Capture the cell that displays the provided text and extract its [x, y] central coordinate. 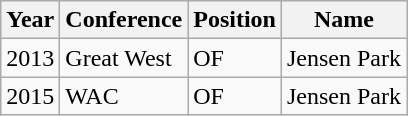
Position [235, 20]
2015 [30, 96]
2013 [30, 58]
Name [344, 20]
Conference [124, 20]
Year [30, 20]
WAC [124, 96]
Great West [124, 58]
